Capture the cell that displays the provided text and extract its [x, y] central coordinate. 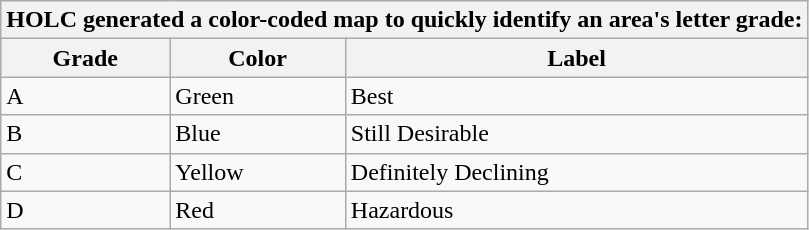
Green [258, 96]
Still Desirable [576, 134]
D [86, 210]
A [86, 96]
Red [258, 210]
Blue [258, 134]
Grade [86, 58]
Color [258, 58]
Definitely Declining [576, 172]
HOLC generated a color-coded map to quickly identify an area's letter grade: [404, 20]
Label [576, 58]
Yellow [258, 172]
Best [576, 96]
C [86, 172]
Hazardous [576, 210]
B [86, 134]
